Scan for the cell matching the given text and deliver its (x, y) coordinate at center. 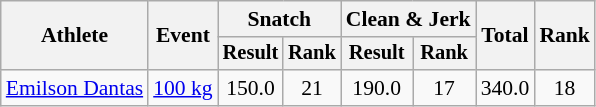
Athlete (74, 36)
Snatch (280, 19)
Emilson Dantas (74, 88)
150.0 (251, 88)
Clean & Jerk (408, 19)
Total (506, 36)
17 (444, 88)
Event (182, 36)
18 (564, 88)
100 kg (182, 88)
21 (312, 88)
340.0 (506, 88)
190.0 (377, 88)
